Identify which cell holds the provided text, then report its [x, y] central coordinate. 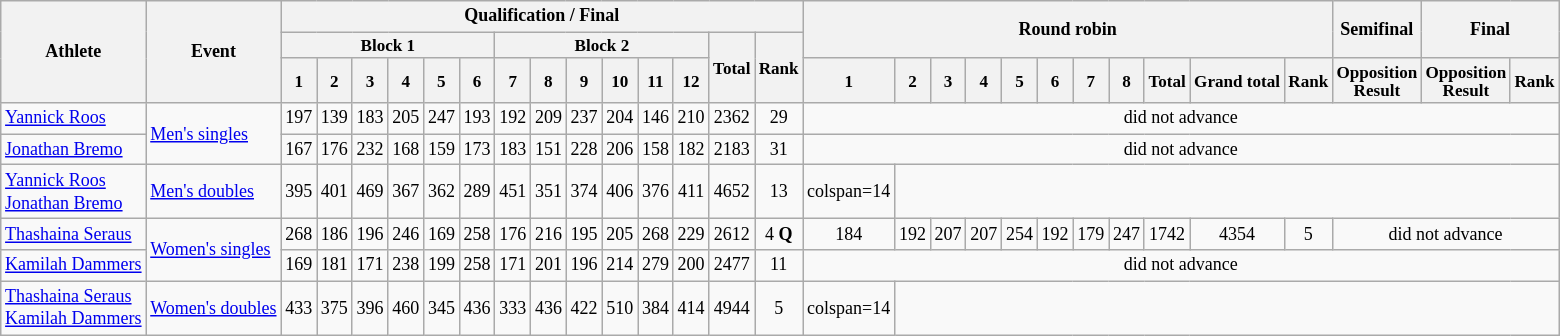
229 [691, 234]
158 [656, 150]
411 [691, 192]
232 [370, 150]
460 [406, 308]
139 [335, 118]
2362 [732, 118]
2477 [732, 266]
401 [335, 192]
173 [477, 150]
469 [370, 192]
4 Q [779, 234]
12 [691, 80]
384 [656, 308]
167 [299, 150]
209 [549, 118]
Yannick RoosJonathan Bremo [74, 192]
2612 [732, 234]
Yannick Roos [74, 118]
146 [656, 118]
186 [335, 234]
422 [584, 308]
Block 2 [602, 45]
2183 [732, 150]
345 [442, 308]
214 [620, 266]
406 [620, 192]
159 [442, 150]
184 [849, 234]
396 [370, 308]
31 [779, 150]
210 [691, 118]
414 [691, 308]
Event [214, 52]
29 [779, 118]
Thashaina SerausKamilah Dammers [74, 308]
Women's doubles [214, 308]
199 [442, 266]
201 [549, 266]
Men's doubles [214, 192]
Final [1490, 30]
Women's singles [214, 250]
395 [299, 192]
Semifinal [1376, 30]
Kamilah Dammers [74, 266]
204 [620, 118]
Men's singles [214, 134]
13 [779, 192]
9 [584, 80]
206 [620, 150]
Qualification / Final [542, 16]
289 [477, 192]
362 [442, 192]
237 [584, 118]
375 [335, 308]
228 [584, 150]
Grand total [1237, 80]
433 [299, 308]
200 [691, 266]
181 [335, 266]
367 [406, 192]
4652 [732, 192]
216 [549, 234]
510 [620, 308]
351 [549, 192]
1742 [1167, 234]
168 [406, 150]
193 [477, 118]
195 [584, 234]
4944 [732, 308]
254 [1020, 234]
451 [513, 192]
Thashaina Seraus [74, 234]
333 [513, 308]
376 [656, 192]
10 [620, 80]
182 [691, 150]
238 [406, 266]
Jonathan Bremo [74, 150]
279 [656, 266]
374 [584, 192]
4354 [1237, 234]
Round robin [1068, 30]
Athlete [74, 52]
246 [406, 234]
151 [549, 150]
179 [1091, 234]
197 [299, 118]
Block 1 [388, 45]
